Find where the given text appears and provide that cell's center as (x, y) coordinate. 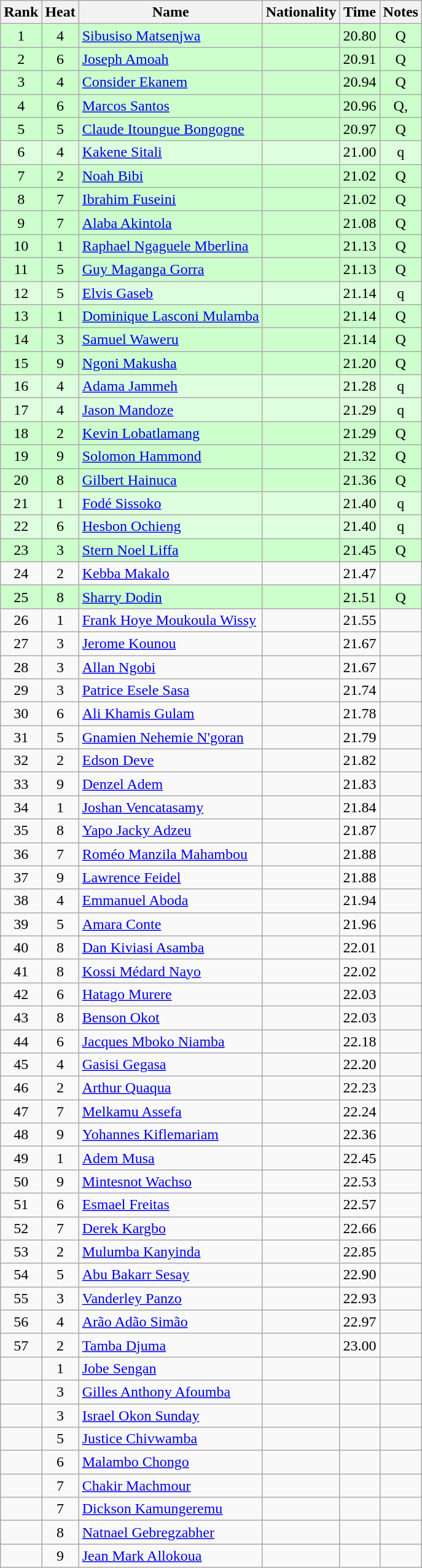
18 (21, 433)
55 (21, 1298)
Dickson Kamungeremu (171, 1509)
10 (21, 246)
Nationality (301, 12)
Ali Khamis Gulam (171, 714)
Natnael Gebregzabher (171, 1532)
Elvis Gaseb (171, 293)
21.51 (360, 597)
Arão Adão Simão (171, 1322)
22.02 (360, 971)
Dan Kiviasi Asamba (171, 947)
Ibrahim Fuseini (171, 199)
Q, (401, 106)
Justice Chivwamba (171, 1439)
49 (21, 1158)
35 (21, 831)
Jobe Sengan (171, 1368)
Hesbon Ochieng (171, 527)
21.28 (360, 386)
23 (21, 550)
36 (21, 854)
Frank Hoye Moukoula Wissy (171, 620)
39 (21, 924)
Consider Ekanem (171, 82)
Joshan Vencatasamy (171, 807)
Jason Mandoze (171, 410)
44 (21, 1041)
51 (21, 1205)
48 (21, 1135)
Ngoni Makusha (171, 363)
21.32 (360, 457)
Gilbert Hainuca (171, 480)
Claude Itoungue Bongogne (171, 129)
22 (21, 527)
Marcos Santos (171, 106)
30 (21, 714)
13 (21, 316)
Sharry Dodin (171, 597)
22.23 (360, 1088)
41 (21, 971)
17 (21, 410)
20.96 (360, 106)
20.94 (360, 82)
20.91 (360, 59)
22.45 (360, 1158)
21.78 (360, 714)
Fodé Sissoko (171, 503)
21.83 (360, 784)
Chakir Machmour (171, 1486)
Dominique Lasconi Mulamba (171, 316)
Hatago Murere (171, 994)
29 (21, 691)
34 (21, 807)
21.36 (360, 480)
Abu Bakarr Sesay (171, 1275)
50 (21, 1182)
26 (21, 620)
42 (21, 994)
Name (171, 12)
21.08 (360, 222)
21.84 (360, 807)
Adama Jammeh (171, 386)
Benson Okot (171, 1017)
Time (360, 12)
Vanderley Panzo (171, 1298)
Roméo Manzila Mahambou (171, 854)
Yapo Jacky Adzeu (171, 831)
Esmael Freitas (171, 1205)
Jerome Kounou (171, 643)
21.94 (360, 901)
Melkamu Assefa (171, 1111)
31 (21, 737)
Stern Noel Liffa (171, 550)
24 (21, 573)
21.87 (360, 831)
46 (21, 1088)
33 (21, 784)
21.55 (360, 620)
52 (21, 1228)
Malambo Chongo (171, 1462)
Emmanuel Aboda (171, 901)
37 (21, 877)
21 (21, 503)
Yohannes Kiflemariam (171, 1135)
Derek Kargbo (171, 1228)
Gilles Anthony Afoumba (171, 1392)
12 (21, 293)
Adem Musa (171, 1158)
Mintesnot Wachso (171, 1182)
25 (21, 597)
Lawrence Feidel (171, 877)
21.20 (360, 363)
15 (21, 363)
20 (21, 480)
Allan Ngobi (171, 667)
Joseph Amoah (171, 59)
Gasisi Gegasa (171, 1065)
22.85 (360, 1252)
23.00 (360, 1345)
21.45 (360, 550)
20.80 (360, 36)
Kevin Lobatlamang (171, 433)
38 (21, 901)
Notes (401, 12)
22.20 (360, 1065)
Heat (60, 12)
21.74 (360, 691)
Kossi Médard Nayo (171, 971)
57 (21, 1345)
20.97 (360, 129)
43 (21, 1017)
22.18 (360, 1041)
Amara Conte (171, 924)
22.57 (360, 1205)
Gnamien Nehemie N'goran (171, 737)
22.93 (360, 1298)
53 (21, 1252)
Raphael Ngaguele Mberlina (171, 246)
45 (21, 1065)
22.90 (360, 1275)
32 (21, 761)
11 (21, 269)
19 (21, 457)
16 (21, 386)
21.82 (360, 761)
54 (21, 1275)
Kakene Sitali (171, 152)
22.53 (360, 1182)
28 (21, 667)
Guy Maganga Gorra (171, 269)
Solomon Hammond (171, 457)
22.24 (360, 1111)
Tamba Djuma (171, 1345)
40 (21, 947)
Arthur Quaqua (171, 1088)
Alaba Akintola (171, 222)
47 (21, 1111)
Kebba Makalo (171, 573)
56 (21, 1322)
22.66 (360, 1228)
21.00 (360, 152)
Patrice Esele Sasa (171, 691)
Mulumba Kanyinda (171, 1252)
Denzel Adem (171, 784)
14 (21, 340)
21.79 (360, 737)
21.96 (360, 924)
Edson Deve (171, 761)
22.01 (360, 947)
27 (21, 643)
22.97 (360, 1322)
Samuel Waweru (171, 340)
Rank (21, 12)
21.47 (360, 573)
Israel Okon Sunday (171, 1415)
Jean Mark Allokoua (171, 1556)
Noah Bibi (171, 176)
Sibusiso Matsenjwa (171, 36)
Jacques Mboko Niamba (171, 1041)
22.36 (360, 1135)
